Locate the cell with the specified text and output its (x, y) center coordinate. 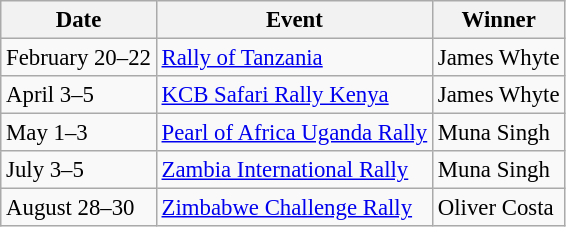
Oliver Costa (499, 208)
May 1–3 (78, 133)
Zambia International Rally (294, 170)
Winner (499, 20)
August 28–30 (78, 208)
July 3–5 (78, 170)
Rally of Tanzania (294, 58)
February 20–22 (78, 58)
Event (294, 20)
Zimbabwe Challenge Rally (294, 208)
Date (78, 20)
April 3–5 (78, 95)
KCB Safari Rally Kenya (294, 95)
Pearl of Africa Uganda Rally (294, 133)
